From the cell containing the given text, extract its center point as (x, y) coordinate. 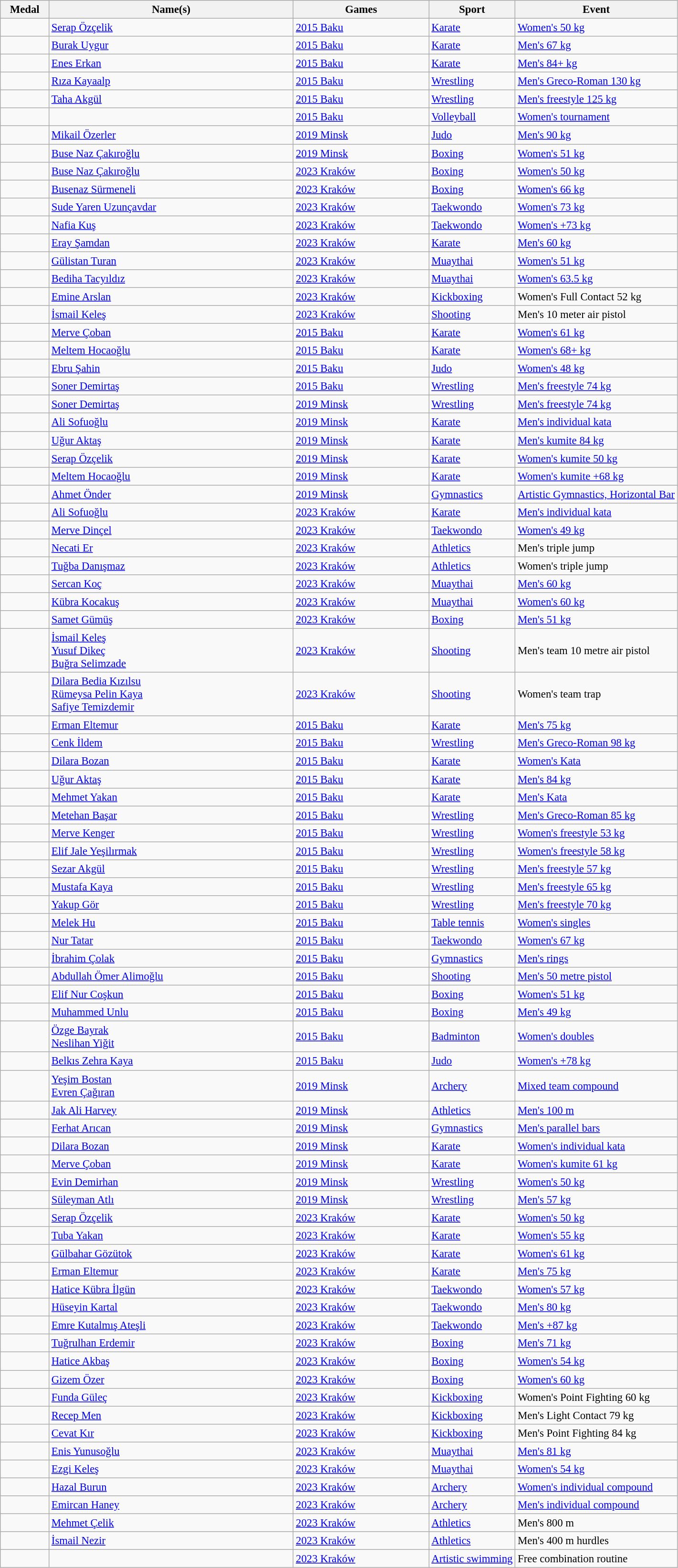
Event (596, 10)
Yeşim BostanEvren Çağıran (171, 1086)
Özge BayrakNeslihan Yiğit (171, 1037)
Free combination routine (596, 1559)
Men's 57 kg (596, 1200)
Badminton (472, 1037)
Burak Uygur (171, 45)
Men's individual compound (596, 1505)
Hüseyin Kartal (171, 1307)
Men's +87 kg (596, 1325)
Recep Men (171, 1415)
Women's singles (596, 922)
Table tennis (472, 922)
Artistic swimming (472, 1559)
Men's kumite 84 kg (596, 440)
Necati Er (171, 548)
Women's 67 kg (596, 941)
Women's individual kata (596, 1146)
Muhammed Unlu (171, 1012)
Men's 84 kg (596, 779)
Artistic Gymnastics, Horizontal Bar (596, 494)
Men's 71 kg (596, 1343)
Emircan Haney (171, 1505)
Süleyman Atlı (171, 1200)
Ezgi Keleş (171, 1469)
Women's triple jump (596, 566)
İbrahim Çolak (171, 959)
Merve Dinçel (171, 530)
Women's +73 kg (596, 225)
Jak Ali Harvey (171, 1110)
Women's 49 kg (596, 530)
Men's freestyle 65 kg (596, 887)
Funda Güleç (171, 1397)
Sercan Koç (171, 584)
Eray Şamdan (171, 243)
Men's team 10 metre air pistol (596, 651)
Belkıs Zehra Kaya (171, 1061)
Busenaz Sürmeneli (171, 189)
Evin Demirhan (171, 1182)
Mustafa Kaya (171, 887)
Men's 51 kg (596, 620)
Men's triple jump (596, 548)
Merve Kenger (171, 833)
Elif Jale Yeşilırmak (171, 851)
Women's individual compound (596, 1487)
Women's kumite +68 kg (596, 476)
Women's 55 kg (596, 1236)
Men's freestyle 125 kg (596, 99)
Gizem Özer (171, 1379)
İsmail KeleşYusuf DikeçBuğra Selimzade (171, 651)
Women's Point Fighting 60 kg (596, 1397)
Volleyball (472, 117)
Men's 90 kg (596, 135)
Women's 63.5 kg (596, 279)
İsmail Keleş (171, 315)
Nur Tatar (171, 941)
Women's kumite 61 kg (596, 1164)
Taha Akgül (171, 99)
Mehmet Yakan (171, 797)
Women's +78 kg (596, 1061)
Men's freestyle 57 kg (596, 869)
Dilara Bedia KızılsuRümeysa Pelin KayaSafiye Temizdemir (171, 694)
Sezar Akgül (171, 869)
Tuba Yakan (171, 1236)
Men's freestyle 70 kg (596, 905)
Ebru Şahin (171, 369)
Women's Full Contact 52 kg (596, 297)
Melek Hu (171, 922)
Men's 400 m hurdles (596, 1541)
Name(s) (171, 10)
Women's freestyle 53 kg (596, 833)
Men's Light Contact 79 kg (596, 1415)
Ahmet Önder (171, 494)
Elif Nur Coşkun (171, 995)
Metehan Başar (171, 815)
Men's 10 meter air pistol (596, 315)
Men's Greco-Roman 85 kg (596, 815)
Men's 49 kg (596, 1012)
Women's 73 kg (596, 207)
Tuğrulhan Erdemir (171, 1343)
Tuğba Danışmaz (171, 566)
Women's freestyle 58 kg (596, 851)
Enis Yunusoğlu (171, 1451)
Men's 80 kg (596, 1307)
Women's tournament (596, 117)
Women's 48 kg (596, 369)
Women's Kata (596, 761)
Nafia Kuş (171, 225)
İsmail Nezir (171, 1541)
Mikail Özerler (171, 135)
Cenk İldem (171, 743)
Emre Kutalmış Ateşli (171, 1325)
Hazal Burun (171, 1487)
Kübra Kocakuş (171, 602)
Men's Point Fighting 84 kg (596, 1433)
Yakup Gör (171, 905)
Men's 100 m (596, 1110)
Men's Greco-Roman 98 kg (596, 743)
Men's 800 m (596, 1523)
Men's 50 metre pistol (596, 976)
Games (361, 10)
Hatice Akbaş (171, 1361)
Men's Greco-Roman 130 kg (596, 81)
Men's 81 kg (596, 1451)
Mehmet Çelik (171, 1523)
Women's kumite 50 kg (596, 458)
Enes Erkan (171, 64)
Men's 67 kg (596, 45)
Sport (472, 10)
Gülistan Turan (171, 261)
Women's 68+ kg (596, 350)
Rıza Kayaalp (171, 81)
Mixed team compound (596, 1086)
Men's rings (596, 959)
Men's Kata (596, 797)
Gülbahar Gözütok (171, 1254)
Hatice Kübra İlgün (171, 1290)
Men's parallel bars (596, 1128)
Medal (25, 10)
Sude Yaren Uzunçavdar (171, 207)
Bediha Tacyıldız (171, 279)
Cevat Kır (171, 1433)
Women's team trap (596, 694)
Emine Arslan (171, 297)
Women's 66 kg (596, 189)
Men's 84+ kg (596, 64)
Women's 57 kg (596, 1290)
Ferhat Arıcan (171, 1128)
Women's doubles (596, 1037)
Abdullah Ömer Alimoğlu (171, 976)
Samet Gümüş (171, 620)
